Extract the [X, Y] coordinate from the center of the cell holding the provided text.  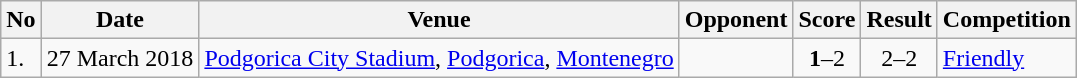
Competition [1006, 20]
2–2 [899, 58]
No [21, 20]
Opponent [736, 20]
1. [21, 58]
Score [827, 20]
Venue [439, 20]
1–2 [827, 58]
Result [899, 20]
Date [120, 20]
Podgorica City Stadium, Podgorica, Montenegro [439, 58]
Friendly [1006, 58]
27 March 2018 [120, 58]
